Determine the (x, y) coordinate at the center of the cell enclosing the given text.  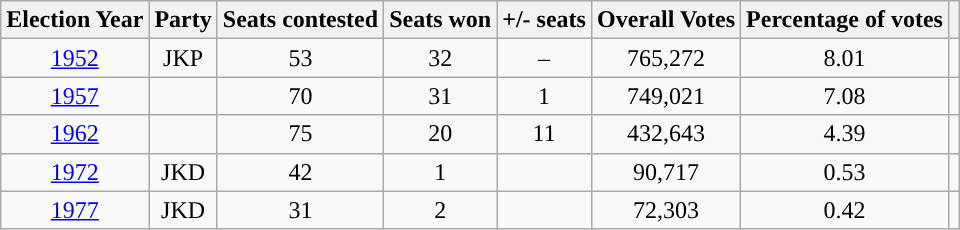
72,303 (666, 210)
+/- seats (544, 20)
8.01 (845, 58)
JKP (183, 58)
Party (183, 20)
765,272 (666, 58)
0.42 (845, 210)
42 (300, 172)
Overall Votes (666, 20)
Election Year (75, 20)
0.53 (845, 172)
1972 (75, 172)
1977 (75, 210)
Seats contested (300, 20)
1952 (75, 58)
2 (440, 210)
Seats won (440, 20)
11 (544, 134)
75 (300, 134)
20 (440, 134)
53 (300, 58)
4.39 (845, 134)
90,717 (666, 172)
Percentage of votes (845, 20)
749,021 (666, 96)
– (544, 58)
1962 (75, 134)
1957 (75, 96)
432,643 (666, 134)
70 (300, 96)
7.08 (845, 96)
32 (440, 58)
